Search for the cell housing the specified text and yield its (x, y) center coordinate. 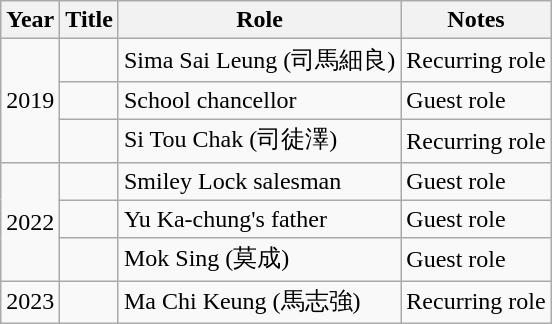
Role (259, 20)
Ma Chi Keung (馬志強) (259, 302)
Mok Sing (莫成) (259, 260)
2023 (30, 302)
2019 (30, 100)
Year (30, 20)
School chancellor (259, 100)
2022 (30, 222)
Sima Sai Leung (司馬細良) (259, 60)
Si Tou Chak (司徒澤) (259, 140)
Smiley Lock salesman (259, 181)
Title (90, 20)
Notes (476, 20)
Yu Ka-chung's father (259, 219)
